Return (X, Y) of the center of cell containing provided text 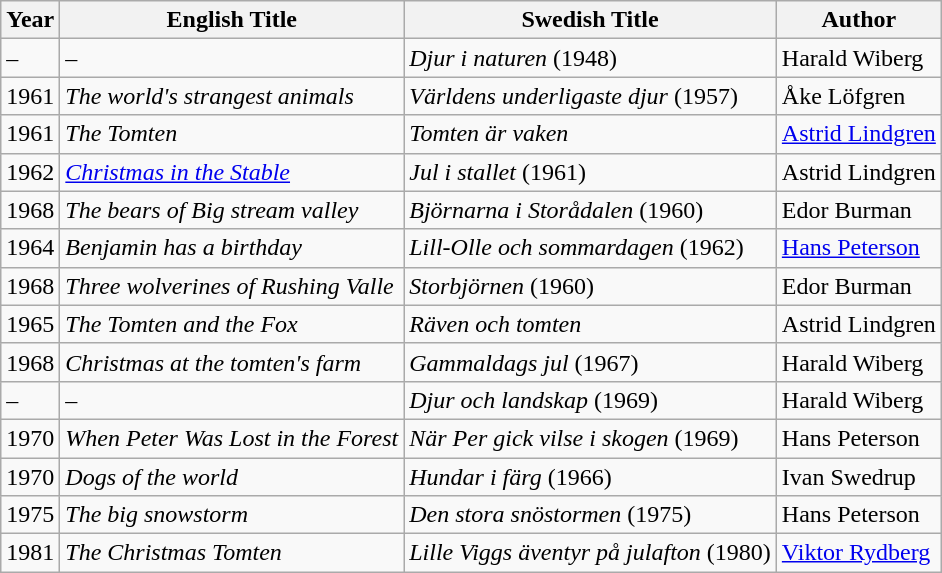
Hundar i färg (1966) (590, 477)
1962 (30, 172)
Åke Löfgren (858, 96)
Tomten är vaken (590, 134)
The world's strangest animals (232, 96)
1981 (30, 553)
The Christmas Tomten (232, 553)
Author (858, 20)
Christmas in the Stable (232, 172)
Swedish Title (590, 20)
Benjamin has a birthday (232, 248)
The Tomten and the Fox (232, 324)
Djur och landskap (1969) (590, 400)
Räven och tomten (590, 324)
Viktor Rydberg (858, 553)
Storbjörnen (1960) (590, 286)
Year (30, 20)
Three wolverines of Rushing Valle (232, 286)
Lill-Olle och sommardagen (1962) (590, 248)
1965 (30, 324)
The bears of Big stream valley (232, 210)
Världens underligaste djur (1957) (590, 96)
Jul i stallet (1961) (590, 172)
Lille Viggs äventyr på julafton (1980) (590, 553)
1975 (30, 515)
Gammaldags jul (1967) (590, 362)
When Peter Was Lost in the Forest (232, 438)
Dogs of the world (232, 477)
Den stora snöstormen (1975) (590, 515)
1964 (30, 248)
Christmas at the tomten's farm (232, 362)
English Title (232, 20)
The big snowstorm (232, 515)
The Tomten (232, 134)
Björnarna i Storådalen (1960) (590, 210)
Ivan Swedrup (858, 477)
När Per gick vilse i skogen (1969) (590, 438)
Djur i naturen (1948) (590, 58)
